Scan for the cell matching the given text and deliver its [x, y] coordinate at center. 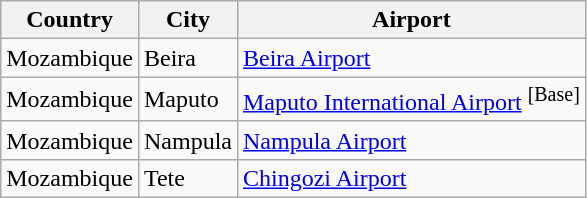
Maputo International Airport [Base] [411, 100]
Nampula [188, 140]
Country [70, 20]
Airport [411, 20]
Chingozi Airport [411, 178]
Nampula Airport [411, 140]
Tete [188, 178]
Beira [188, 58]
City [188, 20]
Maputo [188, 100]
Beira Airport [411, 58]
